For the text-containing cell, return its midpoint in (x, y) coordinate format. 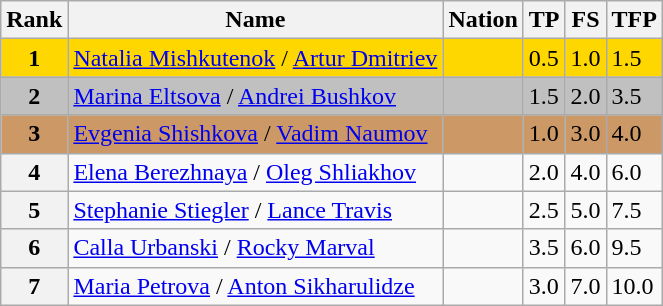
Calla Urbanski / Rocky Marval (256, 248)
2.5 (544, 210)
Natalia Mishkutenok / Artur Dmitriev (256, 58)
5.0 (586, 210)
Rank (34, 20)
Marina Eltsova / Andrei Bushkov (256, 96)
2 (34, 96)
3 (34, 134)
6 (34, 248)
4 (34, 172)
FS (586, 20)
5 (34, 210)
Stephanie Stiegler / Lance Travis (256, 210)
TP (544, 20)
Nation (483, 20)
TFP (634, 20)
7 (34, 286)
0.5 (544, 58)
10.0 (634, 286)
Elena Berezhnaya / Oleg Shliakhov (256, 172)
7.5 (634, 210)
Name (256, 20)
9.5 (634, 248)
Evgenia Shishkova / Vadim Naumov (256, 134)
1 (34, 58)
Maria Petrova / Anton Sikharulidze (256, 286)
7.0 (586, 286)
